Determine the (x, y) coordinate at the center of the cell enclosing the given text.  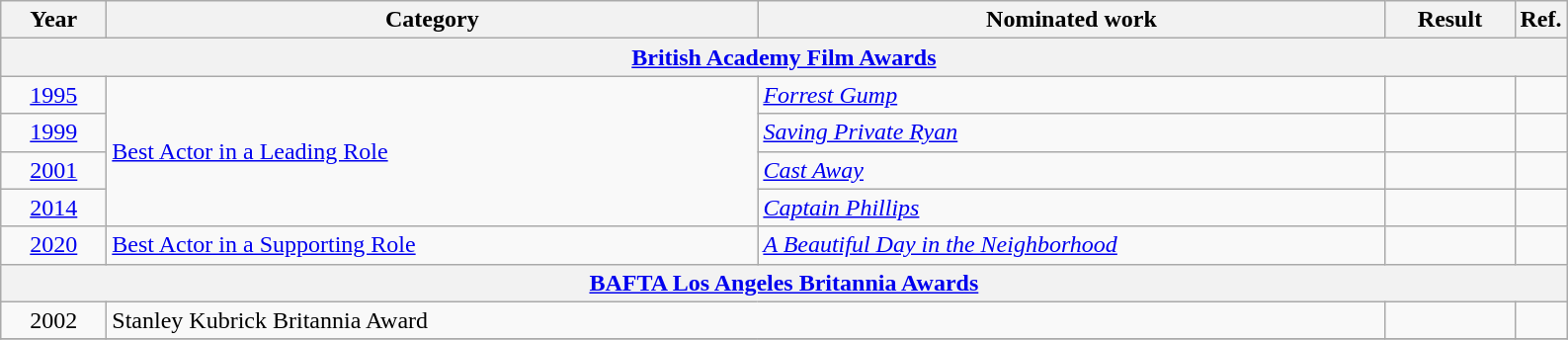
2020 (53, 245)
A Beautiful Day in the Neighborhood (1071, 245)
2002 (53, 320)
British Academy Film Awards (784, 57)
Year (53, 20)
Category (433, 20)
Cast Away (1071, 170)
Best Actor in a Supporting Role (433, 245)
Saving Private Ryan (1071, 132)
1999 (53, 132)
Ref. (1541, 20)
Result (1450, 20)
2014 (53, 208)
Captain Phillips (1071, 208)
Stanley Kubrick Britannia Award (746, 320)
BAFTA Los Angeles Britannia Awards (784, 283)
2001 (53, 170)
Best Actor in a Leading Role (433, 151)
1995 (53, 95)
Forrest Gump (1071, 95)
Nominated work (1071, 20)
